For the text-containing cell, return its midpoint in (X, Y) coordinate format. 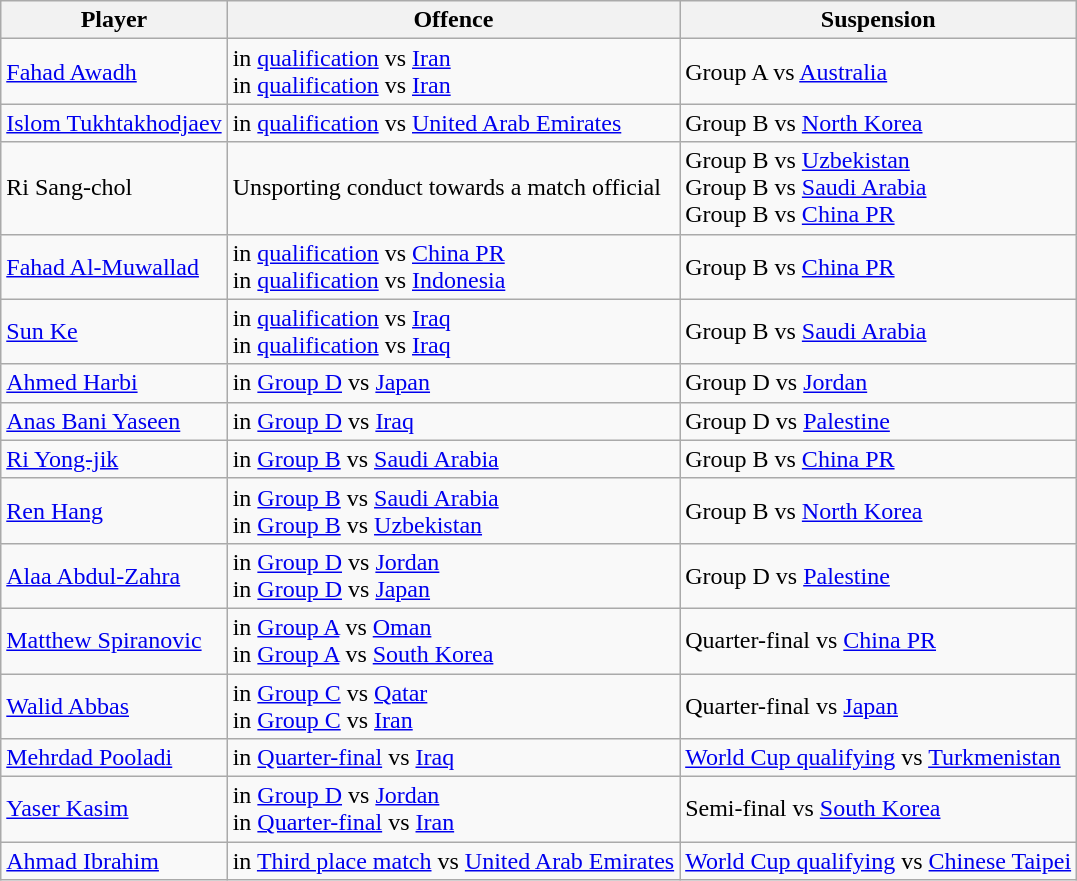
Group B vs UzbekistanGroup B vs Saudi ArabiaGroup B vs China PR (878, 188)
in Group D vs Japan (454, 383)
Islom Tukhtakhodjaev (114, 123)
Ri Sang-chol (114, 188)
Group D vs Jordan (878, 383)
in Quarter-final vs Iraq (454, 758)
in Group D vs Jordan in Quarter-final vs Iran (454, 810)
Sun Ke (114, 332)
in Group D vs Iraq (454, 421)
Quarter-final vs Japan (878, 706)
in qualification vs China PR in qualification vs Indonesia (454, 266)
in qualification vs United Arab Emirates (454, 123)
Ahmed Harbi (114, 383)
Yaser Kasim (114, 810)
in Group B vs Saudi Arabia (454, 459)
Ri Yong-jik (114, 459)
Player (114, 20)
Fahad Al-Muwallad (114, 266)
Anas Bani Yaseen (114, 421)
Semi-final vs South Korea (878, 810)
in qualification vs Iraq in qualification vs Iraq (454, 332)
Alaa Abdul-Zahra (114, 576)
Ahmad Ibrahim (114, 861)
World Cup qualifying vs Chinese Taipei (878, 861)
Quarter-final vs China PR (878, 640)
Mehrdad Pooladi (114, 758)
Group A vs Australia (878, 72)
in Third place match vs United Arab Emirates (454, 861)
Ren Hang (114, 510)
Matthew Spiranovic (114, 640)
World Cup qualifying vs Turkmenistan (878, 758)
in Group A vs Oman in Group A vs South Korea (454, 640)
Group B vs Saudi Arabia (878, 332)
in Group C vs Qatar in Group C vs Iran (454, 706)
Suspension (878, 20)
in Group B vs Saudi Arabia in Group B vs Uzbekistan (454, 510)
in Group D vs Jordan in Group D vs Japan (454, 576)
Walid Abbas (114, 706)
Offence (454, 20)
Fahad Awadh (114, 72)
Unsporting conduct towards a match official (454, 188)
in qualification vs Iran in qualification vs Iran (454, 72)
